Detect which cell encompasses the target text, then output its [x, y] center coordinate. 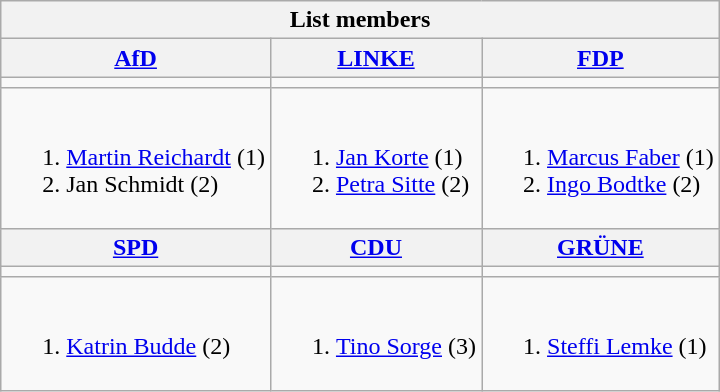
Katrin Budde (2) [136, 334]
FDP [601, 58]
Steffi Lemke (1) [601, 334]
Jan Korte (1)Petra Sitte (2) [376, 158]
AfD [136, 58]
Tino Sorge (3) [376, 334]
CDU [376, 247]
SPD [136, 247]
GRÜNE [601, 247]
Martin Reichardt (1)Jan Schmidt (2) [136, 158]
LINKE [376, 58]
List members [360, 20]
Marcus Faber (1)Ingo Bodtke (2) [601, 158]
